From the cell containing the given text, extract its center point as [X, Y] coordinate. 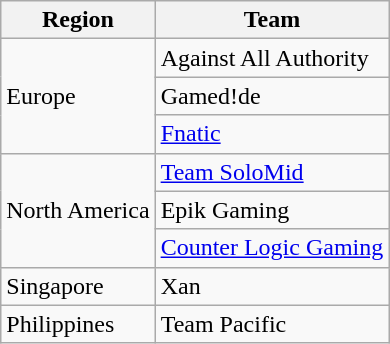
Europe [78, 96]
Philippines [78, 324]
Gamed!de [272, 96]
Singapore [78, 286]
Team Pacific [272, 324]
Counter Logic Gaming [272, 248]
North America [78, 210]
Xan [272, 286]
Team [272, 20]
Region [78, 20]
Team SoloMid [272, 172]
Against All Authority [272, 58]
Fnatic [272, 134]
Epik Gaming [272, 210]
